Scan for the cell matching the given text and deliver its [X, Y] coordinate at center. 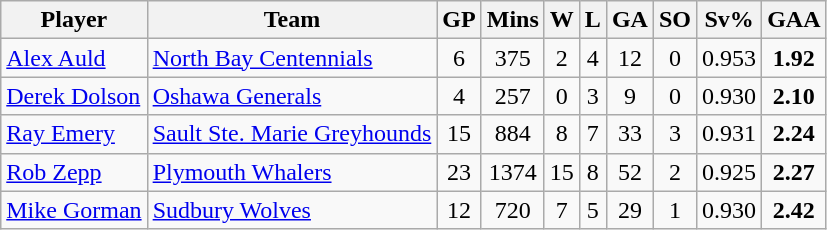
884 [512, 134]
1.92 [794, 58]
Mike Gorman [74, 210]
29 [630, 210]
W [562, 20]
GP [459, 20]
Rob Zepp [74, 172]
52 [630, 172]
GA [630, 20]
Player [74, 20]
23 [459, 172]
Sault Ste. Marie Greyhounds [292, 134]
0.931 [730, 134]
2.27 [794, 172]
2.10 [794, 96]
L [592, 20]
North Bay Centennials [292, 58]
1374 [512, 172]
1 [674, 210]
Sudbury Wolves [292, 210]
Mins [512, 20]
33 [630, 134]
SO [674, 20]
Plymouth Whalers [292, 172]
375 [512, 58]
0.925 [730, 172]
Alex Auld [74, 58]
720 [512, 210]
6 [459, 58]
Sv% [730, 20]
GAA [794, 20]
5 [592, 210]
257 [512, 96]
9 [630, 96]
2.24 [794, 134]
2.42 [794, 210]
0.953 [730, 58]
Oshawa Generals [292, 96]
Derek Dolson [74, 96]
Ray Emery [74, 134]
Team [292, 20]
